Search for the cell housing the specified text and yield its (x, y) center coordinate. 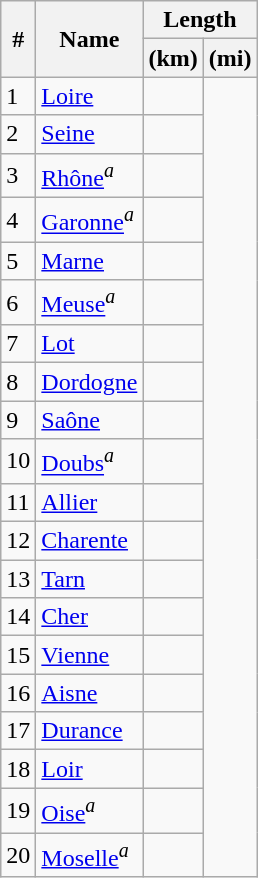
7 (18, 344)
Lot (90, 344)
10 (18, 462)
Rhônea (90, 176)
Loir (90, 769)
Aisne (90, 693)
2 (18, 134)
Vienne (90, 655)
12 (18, 541)
(km) (173, 58)
Seine (90, 134)
15 (18, 655)
Oisea (90, 810)
Marne (90, 261)
# (18, 39)
18 (18, 769)
Tarn (90, 579)
Dordogne (90, 382)
4 (18, 220)
Mosellea (90, 856)
13 (18, 579)
Saône (90, 420)
8 (18, 382)
6 (18, 302)
Length (200, 20)
Garonnea (90, 220)
3 (18, 176)
17 (18, 731)
(mi) (230, 58)
Meusea (90, 302)
Loire (90, 96)
14 (18, 617)
Name (90, 39)
Charente (90, 541)
20 (18, 856)
Cher (90, 617)
1 (18, 96)
19 (18, 810)
Durance (90, 731)
11 (18, 502)
9 (18, 420)
5 (18, 261)
16 (18, 693)
Doubsa (90, 462)
Allier (90, 502)
